Detect which cell encompasses the target text, then output its (x, y) center coordinate. 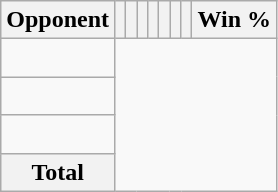
Total (58, 172)
Win % (234, 20)
Opponent (58, 20)
